Determine the (X, Y) coordinate at the center of the cell enclosing the given text.  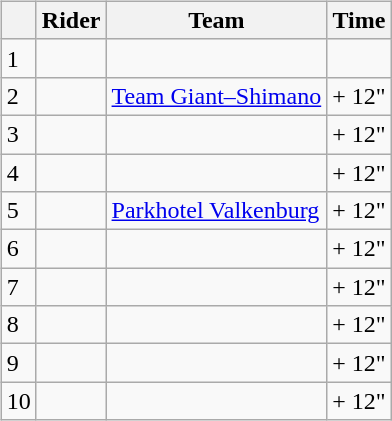
2 (18, 96)
9 (18, 363)
Rider (71, 20)
5 (18, 211)
6 (18, 249)
8 (18, 325)
Time (359, 20)
4 (18, 173)
1 (18, 58)
Parkhotel Valkenburg (216, 211)
7 (18, 287)
10 (18, 401)
Team (216, 20)
3 (18, 134)
Team Giant–Shimano (216, 96)
